Determine the (X, Y) coordinate at the center of the cell enclosing the given text.  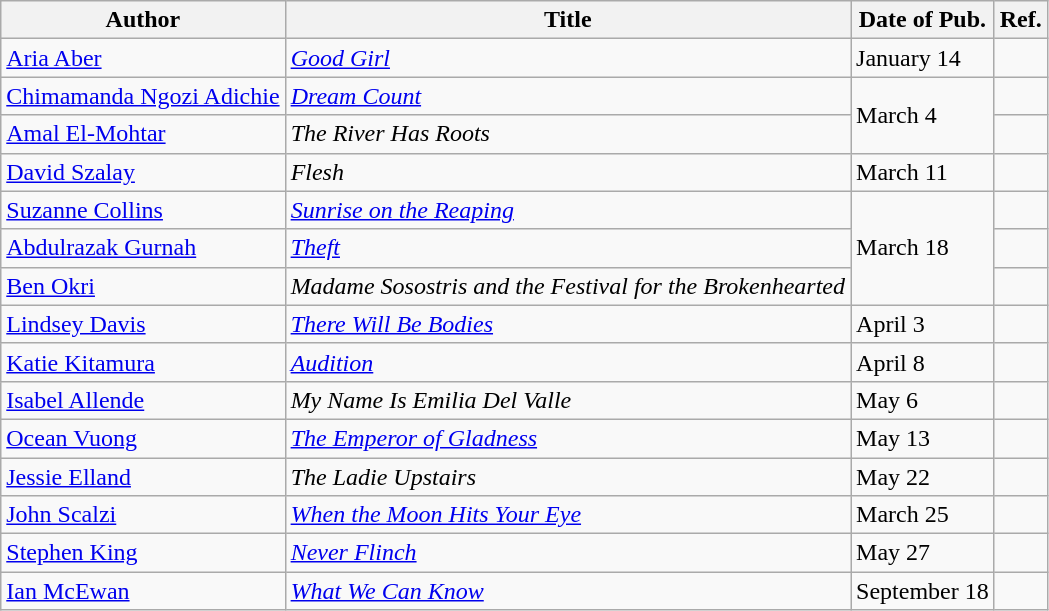
April 3 (923, 324)
Audition (568, 362)
Abdulrazak Gurnah (143, 248)
Jessie Elland (143, 477)
Title (568, 20)
Ocean Vuong (143, 438)
April 8 (923, 362)
March 4 (923, 115)
Katie Kitamura (143, 362)
Suzanne Collins (143, 210)
March 25 (923, 515)
The Emperor of Gladness (568, 438)
Good Girl (568, 58)
Aria Aber (143, 58)
Ref. (1020, 20)
May 13 (923, 438)
Amal El-Mohtar (143, 134)
When the Moon Hits Your Eye (568, 515)
Author (143, 20)
Theft (568, 248)
Never Flinch (568, 553)
The Ladie Upstairs (568, 477)
Ben Okri (143, 286)
Lindsey Davis (143, 324)
The River Has Roots (568, 134)
What We Can Know (568, 591)
May 6 (923, 400)
Isabel Allende (143, 400)
Ian McEwan (143, 591)
David Szalay (143, 172)
There Will Be Bodies (568, 324)
Sunrise on the Reaping (568, 210)
March 11 (923, 172)
John Scalzi (143, 515)
March 18 (923, 248)
September 18 (923, 591)
May 22 (923, 477)
Flesh (568, 172)
January 14 (923, 58)
Madame Sosostris and the Festival for the Brokenhearted (568, 286)
Chimamanda Ngozi Adichie (143, 96)
My Name Is Emilia Del Valle (568, 400)
May 27 (923, 553)
Date of Pub. (923, 20)
Dream Count (568, 96)
Stephen King (143, 553)
